Provide the (X, Y) coordinate of the cell's center where the given text is located.  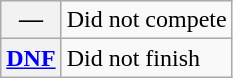
Did not finish (146, 58)
Did not compete (146, 20)
DNF (31, 58)
— (31, 20)
